For the text-containing cell, return its midpoint in [x, y] coordinate format. 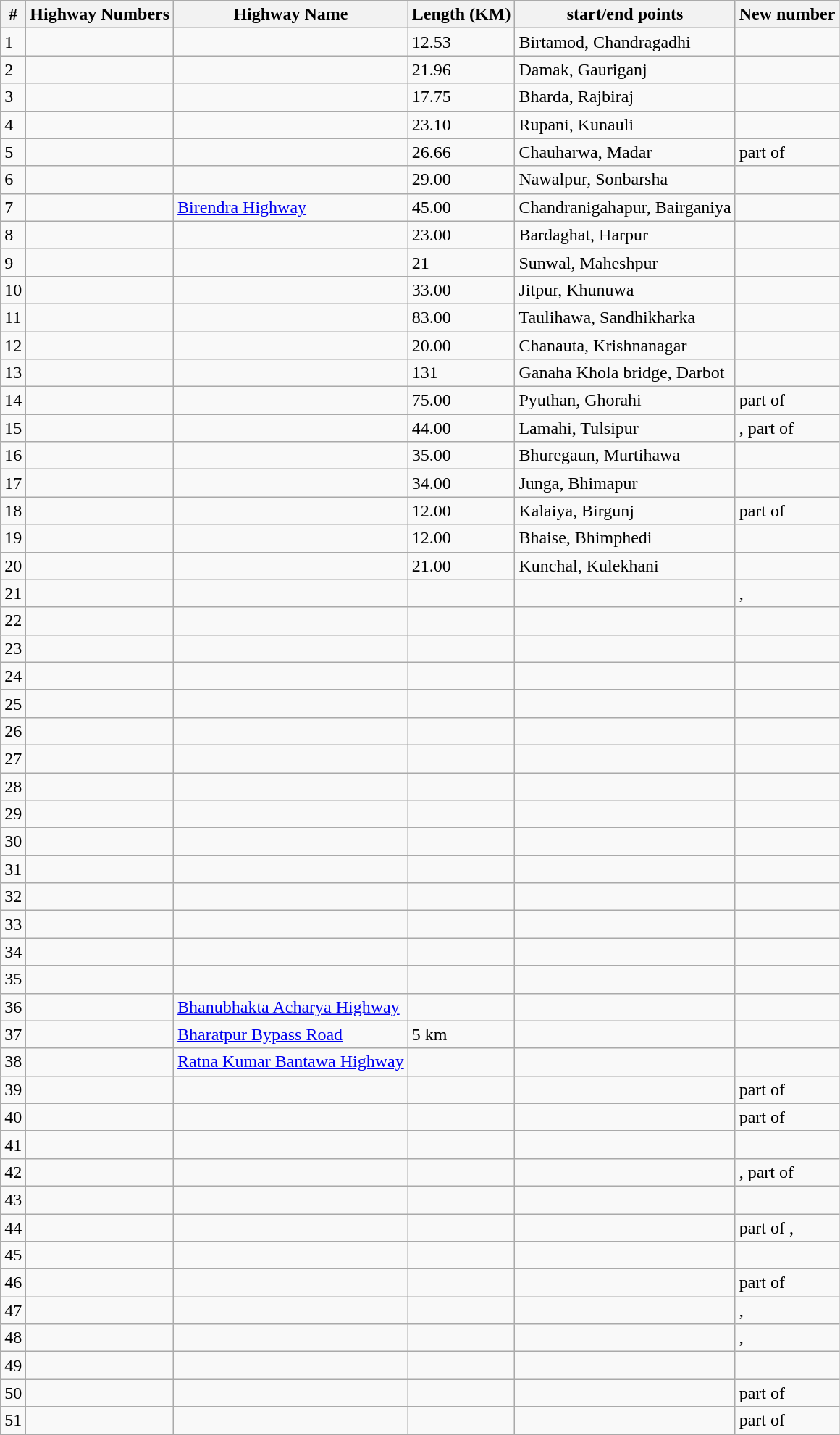
45 [13, 1255]
31 [13, 869]
11 [13, 317]
35 [13, 979]
46 [13, 1283]
17.75 [461, 97]
21.96 [461, 70]
Birtamod, Chandragadhi [625, 42]
9 [13, 262]
12 [13, 346]
Taulihawa, Sandhikharka [625, 317]
16 [13, 456]
Nawalpur, Sonbarsha [625, 180]
Rupani, Kunauli [625, 125]
26 [13, 731]
50 [13, 1393]
Length (KM) [461, 14]
41 [13, 1145]
83.00 [461, 317]
32 [13, 897]
Chandranigahapur, Bairganiya [625, 207]
Kunchal, Kulekhani [625, 566]
Bhaise, Bhimphedi [625, 538]
44 [13, 1228]
15 [13, 428]
51 [13, 1421]
24 [13, 676]
37 [13, 1034]
Damak, Gauriganj [625, 70]
12.53 [461, 42]
Kalaiya, Birgunj [625, 511]
26.66 [461, 152]
Bardaghat, Harpur [625, 235]
3 [13, 97]
18 [13, 511]
Bhanubhakta Acharya Highway [291, 1007]
Pyuthan, Ghorahi [625, 401]
14 [13, 401]
13 [13, 373]
39 [13, 1089]
19 [13, 538]
17 [13, 483]
Highway Numbers [100, 14]
Bharda, Rajbiraj [625, 97]
part of , [787, 1228]
48 [13, 1338]
45.00 [461, 207]
Bharatpur Bypass Road [291, 1034]
35.00 [461, 456]
23.00 [461, 235]
27 [13, 758]
5 km [461, 1034]
21.00 [461, 566]
23 [13, 648]
49 [13, 1365]
34.00 [461, 483]
44.00 [461, 428]
43 [13, 1200]
7 [13, 207]
28 [13, 786]
29.00 [461, 180]
29 [13, 814]
Sunwal, Maheshpur [625, 262]
40 [13, 1117]
Bhuregaun, Murtihawa [625, 456]
5 [13, 152]
Junga, Bhimapur [625, 483]
4 [13, 125]
34 [13, 952]
75.00 [461, 401]
start/end points [625, 14]
47 [13, 1310]
Ganaha Khola bridge, Darbot [625, 373]
36 [13, 1007]
Birendra Highway [291, 207]
30 [13, 842]
20 [13, 566]
23.10 [461, 125]
New number [787, 14]
10 [13, 290]
33.00 [461, 290]
6 [13, 180]
Chauharwa, Madar [625, 152]
8 [13, 235]
Chanauta, Krishnanagar [625, 346]
2 [13, 70]
20.00 [461, 346]
33 [13, 924]
25 [13, 703]
1 [13, 42]
42 [13, 1172]
38 [13, 1062]
131 [461, 373]
# [13, 14]
Highway Name [291, 14]
Jitpur, Khunuwa [625, 290]
Ratna Kumar Bantawa Highway [291, 1062]
22 [13, 621]
Lamahi, Tulsipur [625, 428]
